Extract the (x, y) coordinate from the center of the cell holding the provided text.  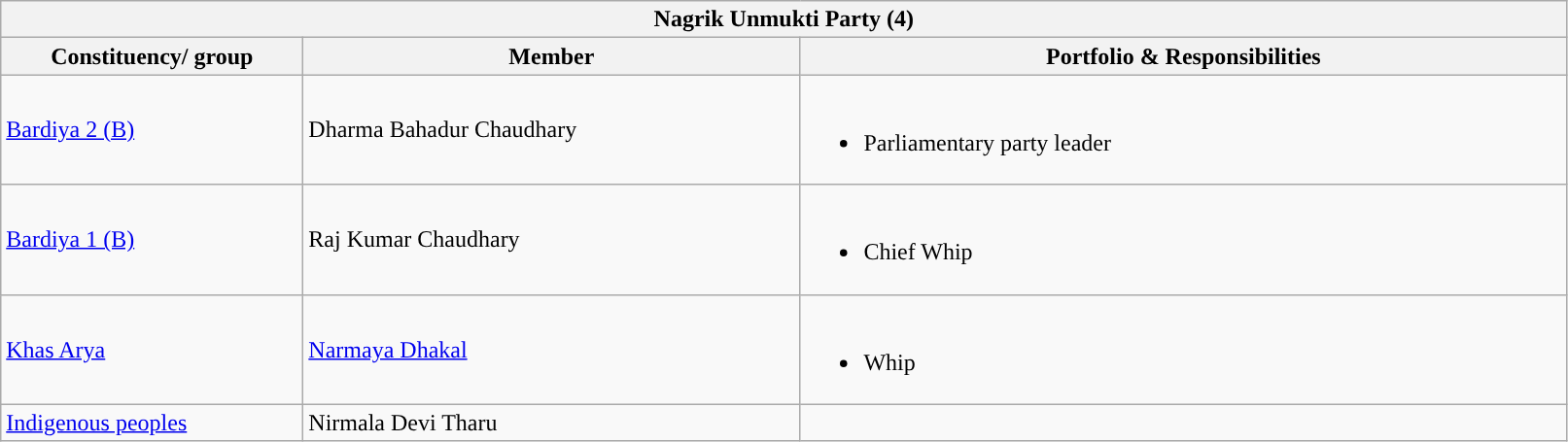
Whip (1184, 350)
Member (552, 56)
Khas Arya (152, 350)
Nagrik Unmukti Party (4) (784, 19)
Parliamentary party leader (1184, 130)
Bardiya 2 (B) (152, 130)
Indigenous peoples (152, 423)
Dharma Bahadur Chaudhary (552, 130)
Portfolio & Responsibilities (1184, 56)
Nirmala Devi Tharu (552, 423)
Bardiya 1 (B) (152, 239)
Raj Kumar Chaudhary (552, 239)
Constituency/ group (152, 56)
Narmaya Dhakal (552, 350)
Chief Whip (1184, 239)
